Locate the cell with the specified text and output its (x, y) center coordinate. 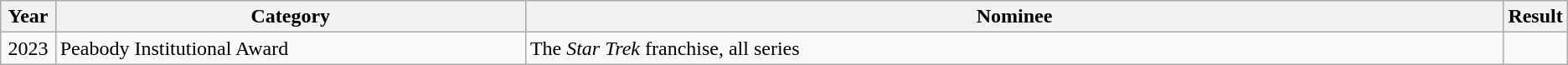
Category (290, 17)
Year (28, 17)
Peabody Institutional Award (290, 48)
Nominee (1014, 17)
2023 (28, 48)
The Star Trek franchise, all series (1014, 48)
Result (1535, 17)
